Return the [x, y] coordinate for the center point of the cell that contains the specified text.  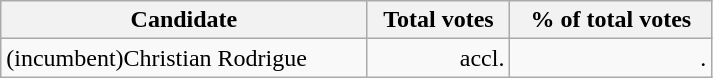
accl. [438, 58]
Candidate [184, 20]
(incumbent)Christian Rodrigue [184, 58]
% of total votes [611, 20]
Total votes [438, 20]
. [611, 58]
